Detect which cell encompasses the target text, then output its (x, y) center coordinate. 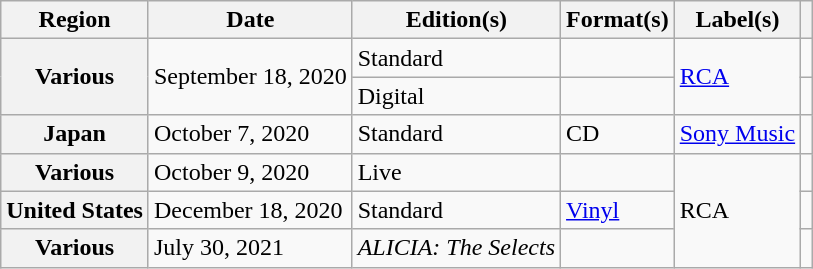
Sony Music (737, 134)
Vinyl (618, 210)
December 18, 2020 (250, 210)
ALICIA: The Selects (456, 248)
October 7, 2020 (250, 134)
Region (75, 20)
Label(s) (737, 20)
Live (456, 172)
September 18, 2020 (250, 77)
CD (618, 134)
United States (75, 210)
Date (250, 20)
July 30, 2021 (250, 248)
Japan (75, 134)
October 9, 2020 (250, 172)
Format(s) (618, 20)
Digital (456, 96)
Edition(s) (456, 20)
